Output the [X, Y] coordinate of the center of the cell containing the given text.  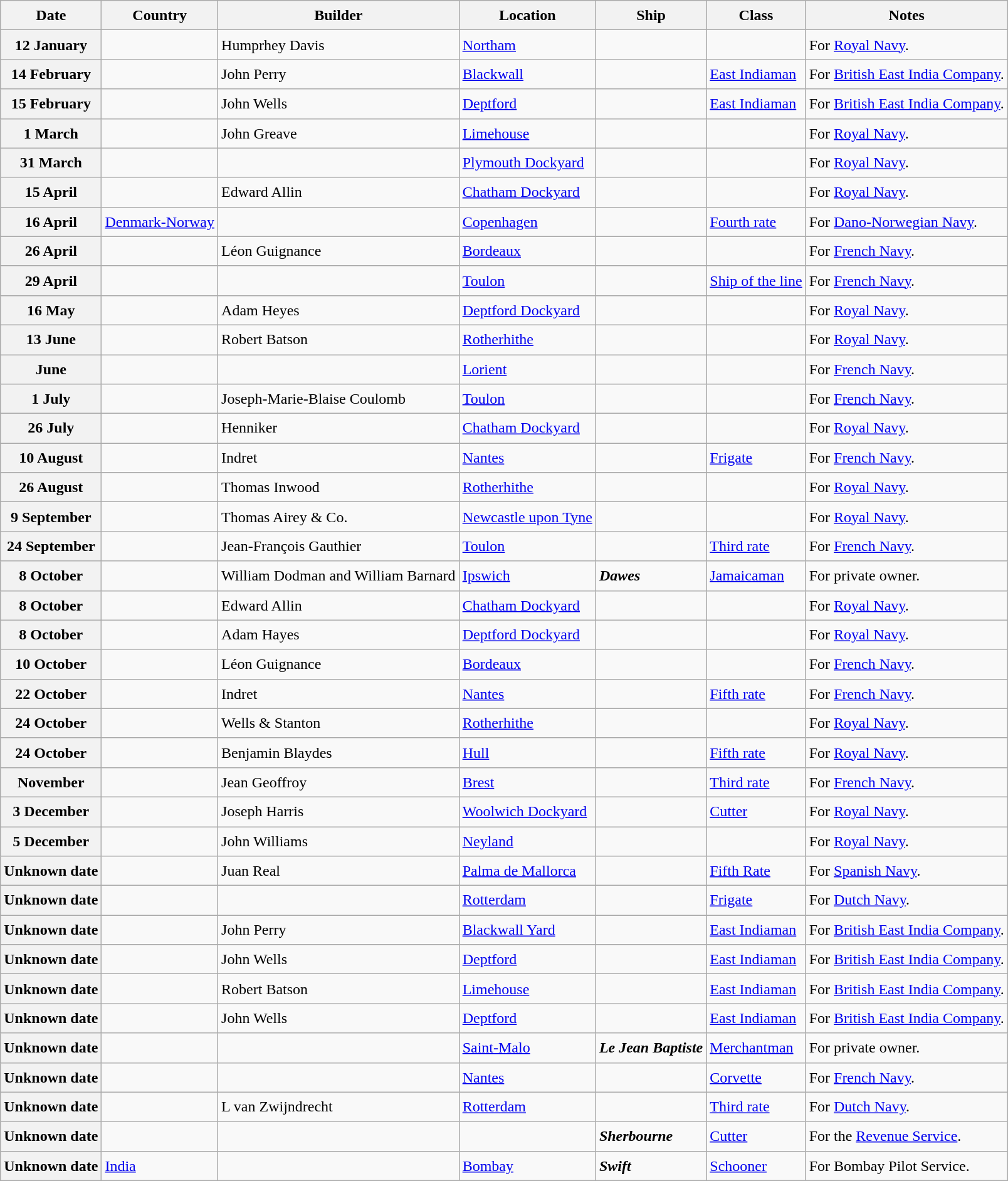
Location [527, 15]
Jean-François Gauthier [339, 547]
John Williams [339, 841]
Ship [651, 15]
Date [51, 15]
Hull [527, 752]
Humprhey Davis [339, 45]
Thomas Inwood [339, 488]
Dawes [651, 575]
3 December [51, 811]
Lorient [527, 370]
Brest [527, 782]
10 August [51, 458]
Corvette [756, 1077]
Wells & Stanton [339, 723]
Fifth Rate [756, 871]
14 February [51, 74]
Jean Geoffroy [339, 782]
Blackwall Yard [527, 930]
Denmark-Norway [160, 222]
Adam Hayes [339, 634]
26 August [51, 488]
Benjamin Blaydes [339, 752]
15 February [51, 104]
16 May [51, 310]
16 April [51, 222]
Merchantman [756, 1048]
Ship of the line [756, 281]
Bombay [527, 1166]
24 September [51, 547]
Saint-Malo [527, 1048]
Neyland [527, 841]
Class [756, 15]
29 April [51, 281]
John Greave [339, 133]
L van Zwijndrecht [339, 1107]
22 October [51, 693]
Copenhagen [527, 222]
Ipswich [527, 575]
William Dodman and William Barnard [339, 575]
Notes [906, 15]
June [51, 370]
Woolwich Dockyard [527, 811]
Adam Heyes [339, 310]
Sherbourne [651, 1136]
For Dano-Norwegian Navy. [906, 222]
12 January [51, 45]
Blackwall [527, 74]
Builder [339, 15]
India [160, 1166]
15 April [51, 192]
Le Jean Baptiste [651, 1048]
Joseph-Marie-Blaise Coulomb [339, 399]
For Bombay Pilot Service. [906, 1166]
1 July [51, 399]
Plymouth Dockyard [527, 163]
Palma de Mallorca [527, 871]
5 December [51, 841]
Jamaicaman [756, 575]
For the Revenue Service. [906, 1136]
Thomas Airey & Co. [339, 517]
1 March [51, 133]
13 June [51, 340]
9 September [51, 517]
Schooner [756, 1166]
November [51, 782]
Juan Real [339, 871]
10 October [51, 664]
For Spanish Navy. [906, 871]
Henniker [339, 429]
31 March [51, 163]
Joseph Harris [339, 811]
Newcastle upon Tyne [527, 517]
26 July [51, 429]
Country [160, 15]
Swift [651, 1166]
Fourth rate [756, 222]
Northam [527, 45]
26 April [51, 251]
